Output the (X, Y) coordinate of the center of the cell containing the given text.  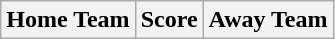
Score (169, 20)
Away Team (268, 20)
Home Team (68, 20)
